Return the [x, y] coordinate for the center point of the cell that contains the specified text.  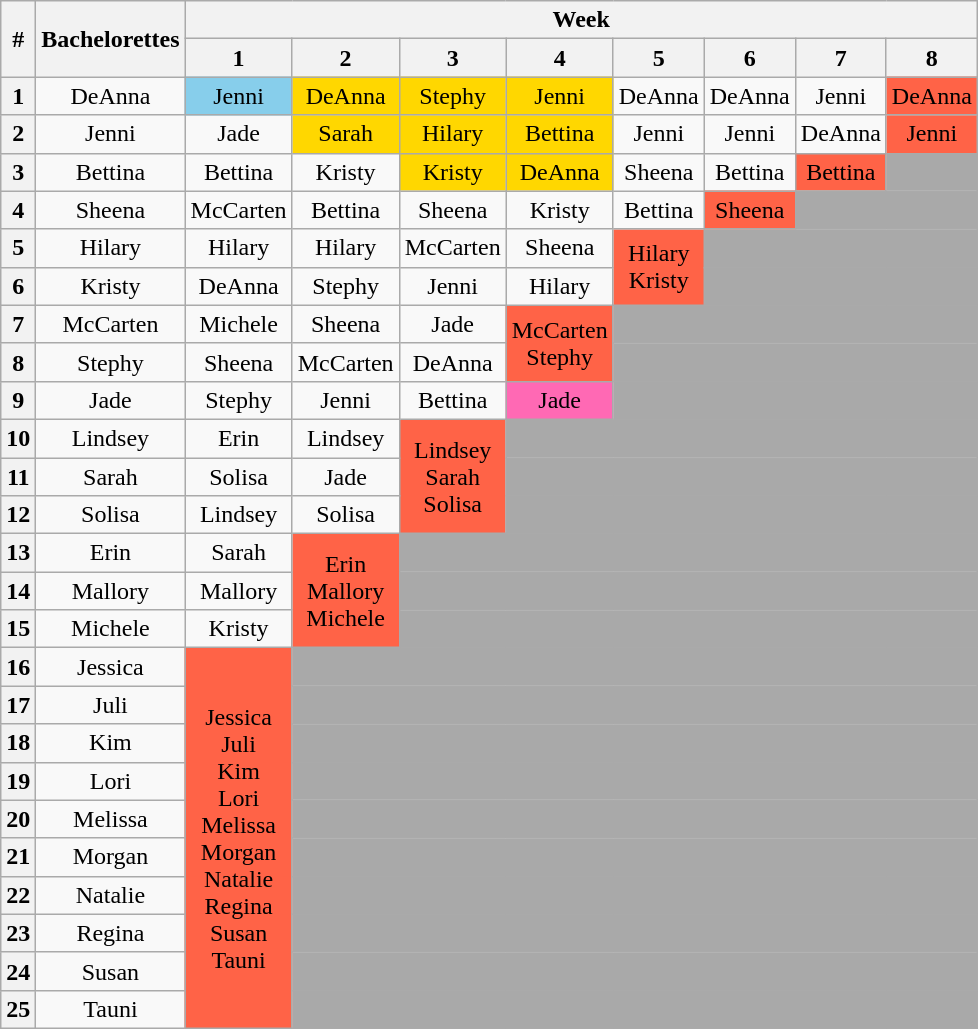
LindseySarahSolisa [452, 476]
11 [18, 477]
Natalie [110, 895]
Melissa [110, 819]
22 [18, 895]
14 [18, 591]
Jessica [110, 667]
23 [18, 933]
25 [18, 1009]
17 [18, 705]
Regina [110, 933]
18 [18, 743]
Susan [110, 971]
19 [18, 781]
McCartenStephy [560, 343]
# [18, 39]
9 [18, 400]
Kim [110, 743]
15 [18, 629]
Week [581, 20]
ErinMalloryMichele [346, 591]
10 [18, 438]
16 [18, 667]
12 [18, 515]
Juli [110, 705]
Bachelorettes [110, 39]
HilaryKristy [658, 267]
21 [18, 857]
JessicaJuliKimLoriMelissaMorganNatalieReginaSusanTauni [238, 838]
Morgan [110, 857]
24 [18, 971]
13 [18, 553]
Lori [110, 781]
Tauni [110, 1009]
20 [18, 819]
